Search for the cell housing the specified text and yield its (X, Y) center coordinate. 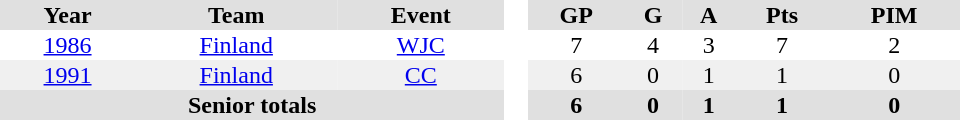
1986 (68, 45)
Event (420, 15)
Team (236, 15)
CC (420, 75)
Year (68, 15)
Pts (782, 15)
WJC (420, 45)
GP (576, 15)
Senior totals (252, 105)
2 (894, 45)
G (652, 15)
A (709, 15)
PIM (894, 15)
3 (709, 45)
4 (652, 45)
1991 (68, 75)
